Scan for the cell matching the given text and deliver its [X, Y] coordinate at center. 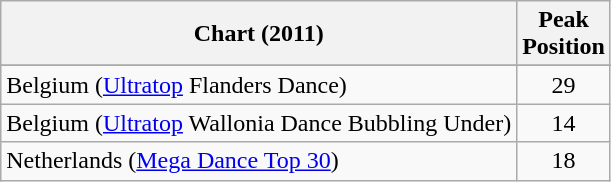
Belgium (Ultratop Flanders Dance) [259, 85]
PeakPosition [564, 34]
29 [564, 85]
14 [564, 123]
18 [564, 161]
Belgium (Ultratop Wallonia Dance Bubbling Under) [259, 123]
Chart (2011) [259, 34]
Netherlands (Mega Dance Top 30) [259, 161]
